Pinpoint the cell where the given text exists, returning its (X, Y) midpoint coordinate. 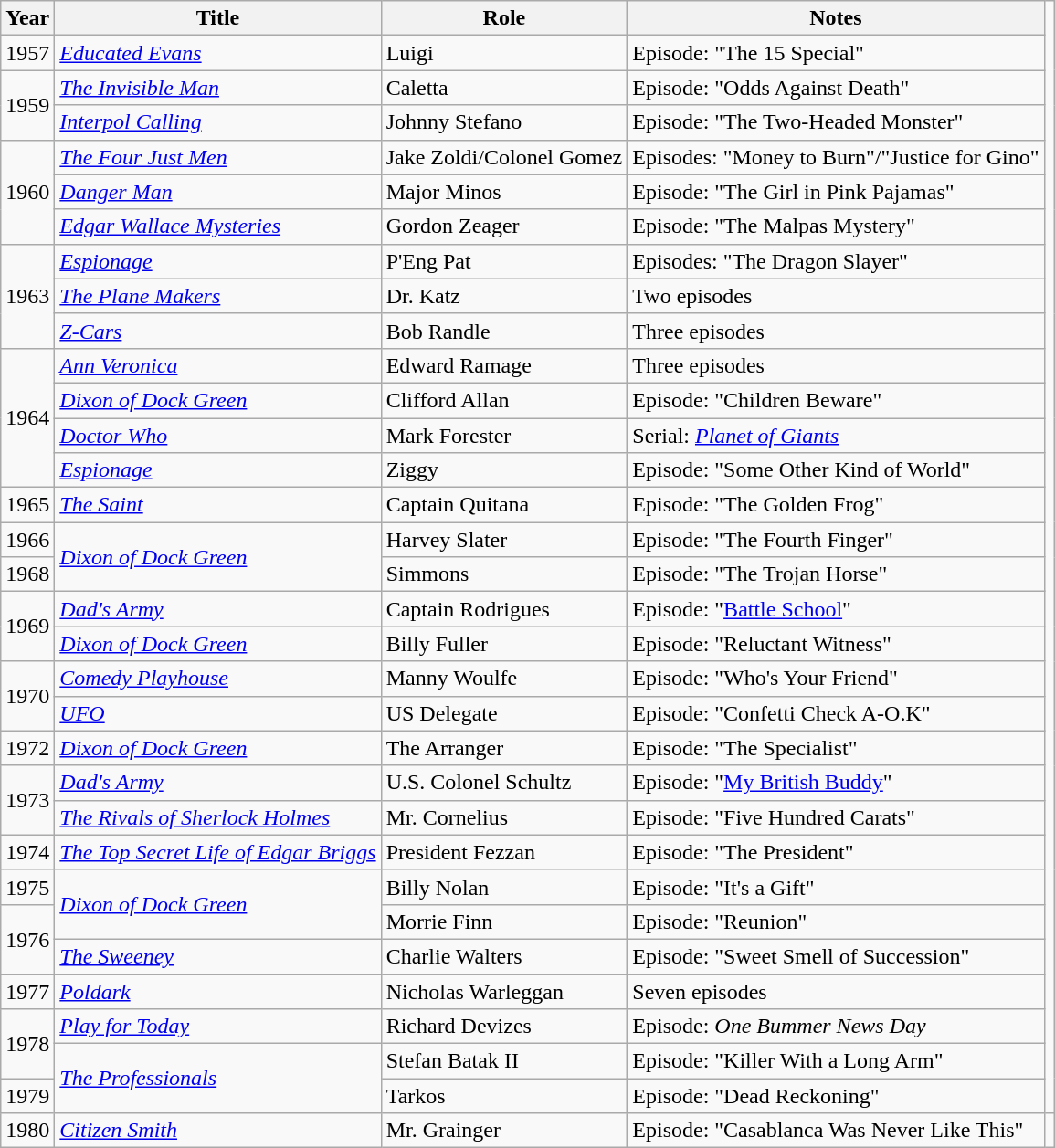
1973 (27, 800)
Two episodes (836, 296)
Episode: "Reluctant Witness" (836, 644)
Episode: "Confetti Check A-O.K" (836, 713)
Serial: Planet of Giants (836, 436)
Episode: "Reunion" (836, 922)
Edgar Wallace Mysteries (217, 226)
US Delegate (504, 713)
Mr. Grainger (504, 1131)
Tarkos (504, 1096)
1959 (27, 105)
Episode: "The Trojan Horse" (836, 574)
Episodes: "The Dragon Slayer" (836, 261)
Episode: "Five Hundred Carats" (836, 817)
Johnny Stefano (504, 122)
Ziggy (504, 470)
Morrie Finn (504, 922)
1972 (27, 748)
Episode: "The Two-Headed Monster" (836, 122)
The Rivals of Sherlock Holmes (217, 817)
1976 (27, 939)
1968 (27, 574)
Episodes: "Money to Burn"/"Justice for Gino" (836, 157)
Educated Evans (217, 53)
Billy Nolan (504, 887)
The Invisible Man (217, 88)
Poldark (217, 991)
1979 (27, 1096)
Comedy Playhouse (217, 679)
Episode: "The Golden Frog" (836, 505)
Nicholas Warleggan (504, 991)
Episode: "Casablanca Was Never Like This" (836, 1131)
1963 (27, 296)
Episode: "Dead Reckoning" (836, 1096)
Episode: "Who's Your Friend" (836, 679)
The Plane Makers (217, 296)
1975 (27, 887)
Billy Fuller (504, 644)
1966 (27, 540)
Episode: "Battle School" (836, 609)
1960 (27, 192)
1969 (27, 627)
Harvey Slater (504, 540)
1974 (27, 852)
Clifford Allan (504, 400)
1964 (27, 417)
Episode: "The Girl in Pink Pajamas" (836, 192)
Z-Cars (217, 331)
The Professionals (217, 1079)
1978 (27, 1044)
Captain Quitana (504, 505)
Manny Woulfe (504, 679)
P'Eng Pat (504, 261)
The Saint (217, 505)
1980 (27, 1131)
Episode: "It's a Gift" (836, 887)
Edward Ramage (504, 365)
The Four Just Men (217, 157)
Role (504, 18)
Luigi (504, 53)
Episode: One Bummer News Day (836, 1027)
Simmons (504, 574)
Episode: "The Malpas Mystery" (836, 226)
Citizen Smith (217, 1131)
Year (27, 18)
Episode: "Odds Against Death" (836, 88)
Notes (836, 18)
Interpol Calling (217, 122)
Episode: "The Fourth Finger" (836, 540)
Major Minos (504, 192)
Episode: "The Specialist" (836, 748)
Episode: "Some Other Kind of World" (836, 470)
Mark Forester (504, 436)
1970 (27, 696)
Charlie Walters (504, 956)
Captain Rodrigues (504, 609)
Episode: "Killer With a Long Arm" (836, 1061)
President Fezzan (504, 852)
Ann Veronica (217, 365)
Dr. Katz (504, 296)
Play for Today (217, 1027)
Caletta (504, 88)
Bob Randle (504, 331)
Seven episodes (836, 991)
Richard Devizes (504, 1027)
Danger Man (217, 192)
U.S. Colonel Schultz (504, 783)
Mr. Cornelius (504, 817)
Episode: "My British Buddy" (836, 783)
The Top Secret Life of Edgar Briggs (217, 852)
Title (217, 18)
Episode: "The President" (836, 852)
1977 (27, 991)
The Sweeney (217, 956)
Episode: "The 15 Special" (836, 53)
1965 (27, 505)
Doctor Who (217, 436)
Gordon Zeager (504, 226)
UFO (217, 713)
The Arranger (504, 748)
Episode: "Children Beware" (836, 400)
1957 (27, 53)
Jake Zoldi/Colonel Gomez (504, 157)
Stefan Batak II (504, 1061)
Episode: "Sweet Smell of Succession" (836, 956)
